Scan for the cell matching the given text and deliver its [X, Y] coordinate at center. 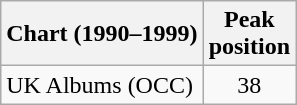
UK Albums (OCC) [102, 85]
Peakposition [249, 34]
38 [249, 85]
Chart (1990–1999) [102, 34]
